Scan for the cell matching the given text and deliver its [X, Y] coordinate at center. 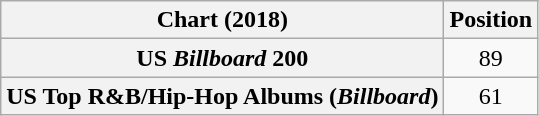
89 [491, 58]
Position [491, 20]
US Top R&B/Hip-Hop Albums (Billboard) [222, 96]
US Billboard 200 [222, 58]
Chart (2018) [222, 20]
61 [491, 96]
